For the text-containing cell, return its midpoint in [X, Y] coordinate format. 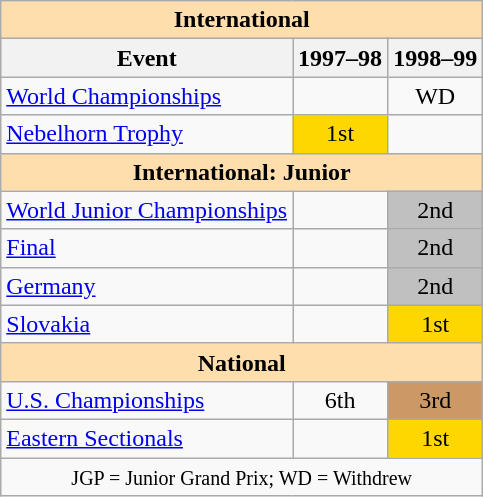
Slovakia [147, 324]
Nebelhorn Trophy [147, 134]
WD [436, 96]
World Championships [147, 96]
World Junior Championships [147, 210]
International: Junior [242, 172]
U.S. Championships [147, 400]
Event [147, 58]
Germany [147, 286]
1998–99 [436, 58]
National [242, 362]
6th [340, 400]
Final [147, 248]
3rd [436, 400]
International [242, 20]
JGP = Junior Grand Prix; WD = Withdrew [242, 477]
1997–98 [340, 58]
Eastern Sectionals [147, 438]
